Extract the [x, y] coordinate from the center of the cell holding the provided text.  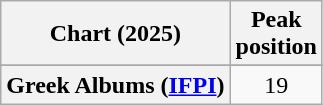
19 [276, 85]
Chart (2025) [116, 34]
Peakposition [276, 34]
Greek Albums (IFPI) [116, 85]
